Return (x, y) of the center of cell containing provided text 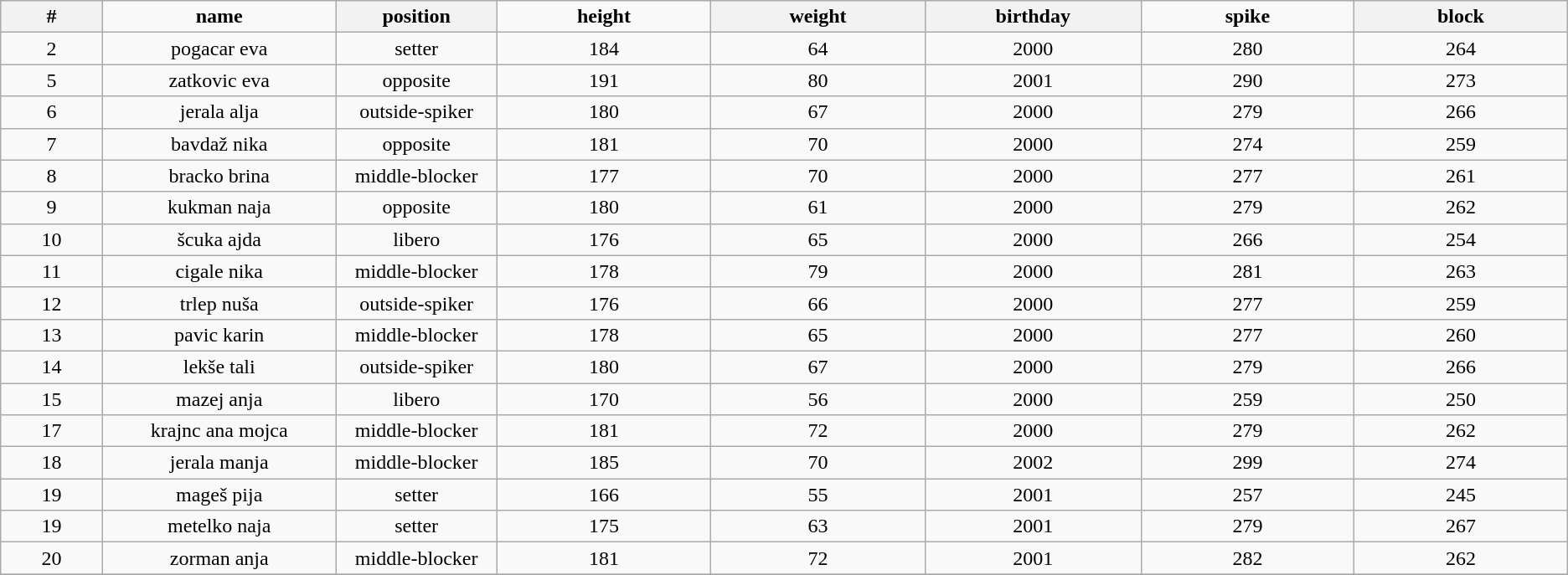
jerala alja (219, 112)
20 (52, 558)
17 (52, 431)
9 (52, 208)
280 (1247, 49)
63 (818, 526)
245 (1461, 495)
14 (52, 367)
290 (1247, 80)
12 (52, 303)
257 (1247, 495)
250 (1461, 399)
# (52, 17)
bavdaž nika (219, 144)
281 (1247, 271)
name (219, 17)
6 (52, 112)
zatkovic eva (219, 80)
pavic karin (219, 335)
2002 (1033, 463)
64 (818, 49)
170 (603, 399)
11 (52, 271)
273 (1461, 80)
trlep nuša (219, 303)
260 (1461, 335)
zorman anja (219, 558)
56 (818, 399)
weight (818, 17)
267 (1461, 526)
191 (603, 80)
mageš pija (219, 495)
18 (52, 463)
15 (52, 399)
pogacar eva (219, 49)
13 (52, 335)
80 (818, 80)
8 (52, 176)
šcuka ajda (219, 239)
birthday (1033, 17)
282 (1247, 558)
spike (1247, 17)
263 (1461, 271)
10 (52, 239)
jerala manja (219, 463)
66 (818, 303)
position (416, 17)
7 (52, 144)
height (603, 17)
185 (603, 463)
184 (603, 49)
299 (1247, 463)
block (1461, 17)
mazej anja (219, 399)
261 (1461, 176)
55 (818, 495)
bracko brina (219, 176)
metelko naja (219, 526)
177 (603, 176)
krajnc ana mojca (219, 431)
79 (818, 271)
kukman naja (219, 208)
2 (52, 49)
175 (603, 526)
cigale nika (219, 271)
lekše tali (219, 367)
166 (603, 495)
5 (52, 80)
254 (1461, 239)
61 (818, 208)
264 (1461, 49)
